Locate the cell with the specified text and output its [x, y] center coordinate. 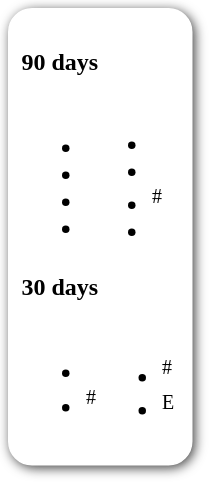
90 days # 30 days # #E [100, 236]
#E [138, 376]
